Output the [X, Y] coordinate of the center of the cell containing the given text.  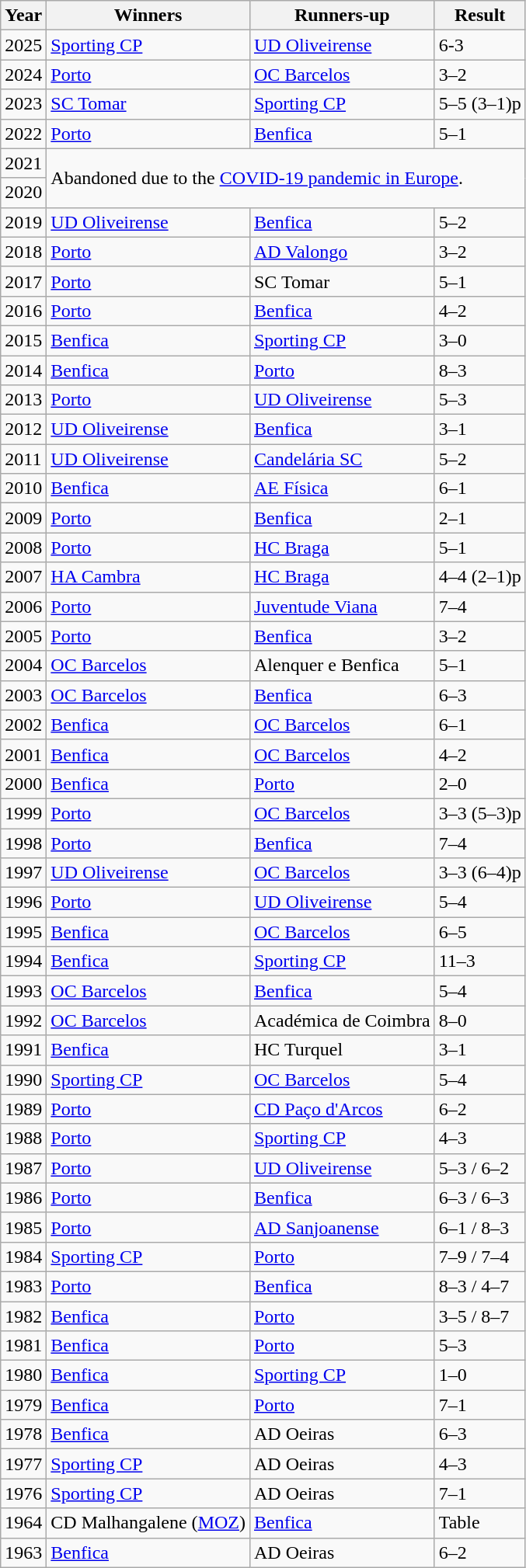
1986 [23, 1198]
2002 [23, 725]
Year [23, 16]
2008 [23, 548]
2025 [23, 45]
2024 [23, 75]
1–0 [480, 1375]
8–3 / 4–7 [480, 1286]
3–3 (5–3)p [480, 813]
1981 [23, 1346]
1991 [23, 1050]
2020 [23, 193]
7–9 / 7–4 [480, 1257]
AD Valongo [342, 252]
2005 [23, 636]
1985 [23, 1227]
2013 [23, 400]
2010 [23, 488]
2000 [23, 784]
Académica de Coimbra [342, 1020]
1976 [23, 1493]
Result [480, 16]
Alenquer e Benfica [342, 666]
1987 [23, 1168]
8–0 [480, 1020]
3–5 / 8–7 [480, 1316]
2011 [23, 459]
2023 [23, 104]
1979 [23, 1405]
2–1 [480, 518]
CD Paço d'Arcos [342, 1109]
2018 [23, 252]
5–5 (3–1)p [480, 104]
1996 [23, 902]
1995 [23, 932]
1964 [23, 1523]
6–1 / 8–3 [480, 1227]
HA Cambra [148, 577]
2022 [23, 134]
6–5 [480, 932]
1990 [23, 1080]
1992 [23, 1020]
1984 [23, 1257]
2021 [23, 163]
1977 [23, 1464]
4–4 (2–1)p [480, 577]
1999 [23, 813]
1963 [23, 1552]
1978 [23, 1434]
Abandoned due to the COVID-19 pandemic in Europe. [286, 178]
1982 [23, 1316]
6–3 / 6–3 [480, 1198]
2017 [23, 281]
2007 [23, 577]
3–0 [480, 340]
2015 [23, 340]
2004 [23, 666]
CD Malhangalene (MOZ) [148, 1523]
AD Sanjoanense [342, 1227]
2019 [23, 222]
1989 [23, 1109]
1998 [23, 843]
Juventude Viana [342, 607]
AE Física [342, 488]
1993 [23, 991]
2001 [23, 754]
2006 [23, 607]
2–0 [480, 784]
2012 [23, 429]
2003 [23, 695]
Table [480, 1523]
HC Turquel [342, 1050]
Runners-up [342, 16]
1980 [23, 1375]
3–3 (6–4)p [480, 873]
1997 [23, 873]
8–3 [480, 370]
2009 [23, 518]
Winners [148, 16]
Candelária SC [342, 459]
1988 [23, 1139]
6-3 [480, 45]
11–3 [480, 961]
2016 [23, 311]
2014 [23, 370]
1983 [23, 1286]
5–3 / 6–2 [480, 1168]
1994 [23, 961]
